Search for the cell housing the specified text and yield its (X, Y) center coordinate. 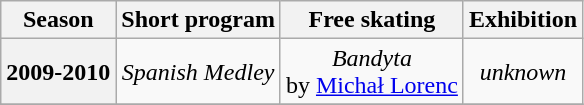
unknown (522, 72)
Short program (198, 20)
Spanish Medley (198, 72)
Bandytaby Michał Lorenc (372, 72)
Exhibition (522, 20)
2009-2010 (58, 72)
Free skating (372, 20)
Season (58, 20)
